Locate the cell with the specified text and output its (X, Y) center coordinate. 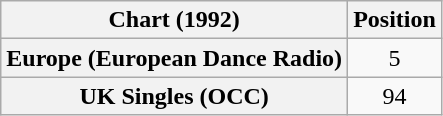
Europe (European Dance Radio) (174, 58)
Chart (1992) (174, 20)
UK Singles (OCC) (174, 96)
5 (395, 58)
Position (395, 20)
94 (395, 96)
